Search for the cell housing the specified text and yield its (x, y) center coordinate. 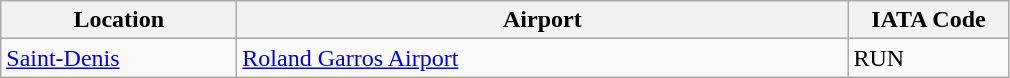
Saint-Denis (119, 58)
IATA Code (928, 20)
Roland Garros Airport (542, 58)
Location (119, 20)
RUN (928, 58)
Airport (542, 20)
